Search for the cell housing the specified text and yield its [x, y] center coordinate. 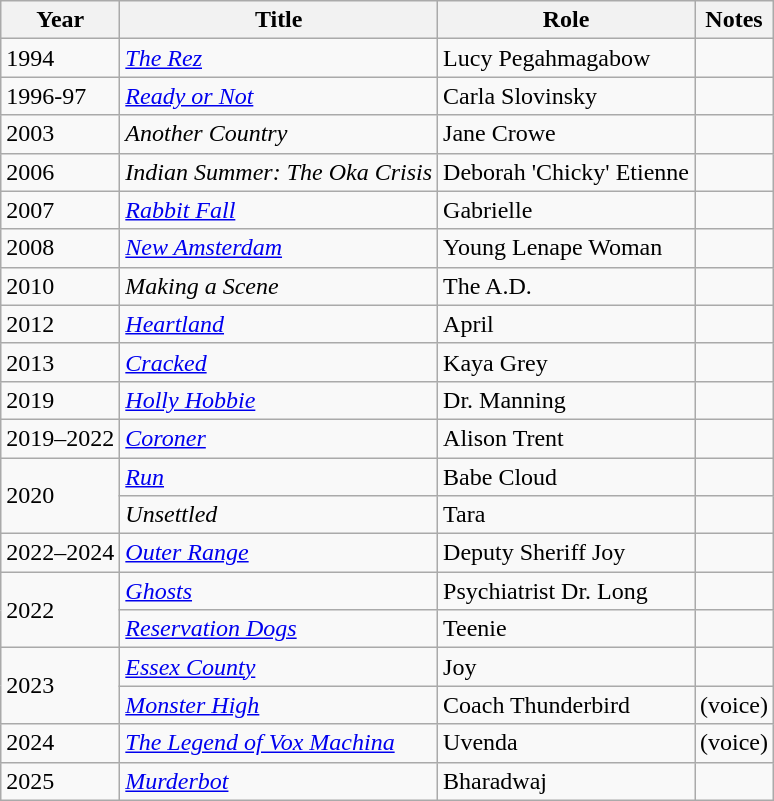
Deborah 'Chicky' Etienne [566, 172]
2013 [60, 362]
2007 [60, 210]
Heartland [279, 324]
Ready or Not [279, 96]
2008 [60, 248]
April [566, 324]
2006 [60, 172]
Run [279, 477]
The A.D. [566, 286]
Another Country [279, 134]
Carla Slovinsky [566, 96]
Role [566, 20]
1994 [60, 58]
Rabbit Fall [279, 210]
Tara [566, 515]
2024 [60, 743]
2022–2024 [60, 553]
Holly Hobbie [279, 400]
1996-97 [60, 96]
Lucy Pegahmagabow [566, 58]
2023 [60, 686]
Jane Crowe [566, 134]
Young Lenape Woman [566, 248]
Dr. Manning [566, 400]
2025 [60, 781]
2012 [60, 324]
2019–2022 [60, 438]
Deputy Sheriff Joy [566, 553]
Babe Cloud [566, 477]
Making a Scene [279, 286]
Unsettled [279, 515]
Cracked [279, 362]
Uvenda [566, 743]
Teenie [566, 629]
Reservation Dogs [279, 629]
Monster High [279, 705]
Coroner [279, 438]
Psychiatrist Dr. Long [566, 591]
Coach Thunderbird [566, 705]
The Rez [279, 58]
Indian Summer: The Oka Crisis [279, 172]
Outer Range [279, 553]
2022 [60, 610]
Ghosts [279, 591]
Bharadwaj [566, 781]
Murderbot [279, 781]
Year [60, 20]
Notes [734, 20]
Alison Trent [566, 438]
2003 [60, 134]
The Legend of Vox Machina [279, 743]
2010 [60, 286]
Title [279, 20]
Kaya Grey [566, 362]
New Amsterdam [279, 248]
Essex County [279, 667]
Joy [566, 667]
2019 [60, 400]
Gabrielle [566, 210]
2020 [60, 496]
